Determine the (X, Y) coordinate at the center of the cell enclosing the given text.  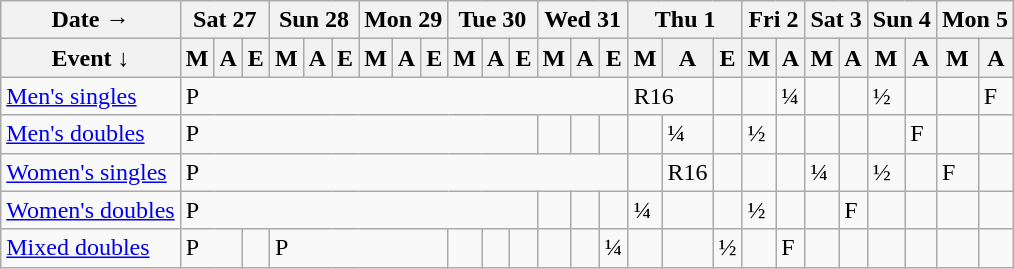
Date → (90, 20)
Tue 30 (492, 20)
Sun 4 (902, 20)
Wed 31 (582, 20)
Event ↓ (90, 58)
Sat 27 (224, 20)
Fri 2 (774, 20)
Women's doubles (90, 210)
Mon 29 (404, 20)
Women's singles (90, 172)
Men's singles (90, 96)
Men's doubles (90, 134)
Sun 28 (314, 20)
Thu 1 (685, 20)
Sat 3 (836, 20)
Mixed doubles (90, 248)
Mon 5 (974, 20)
